Detect which cell encompasses the target text, then output its [X, Y] center coordinate. 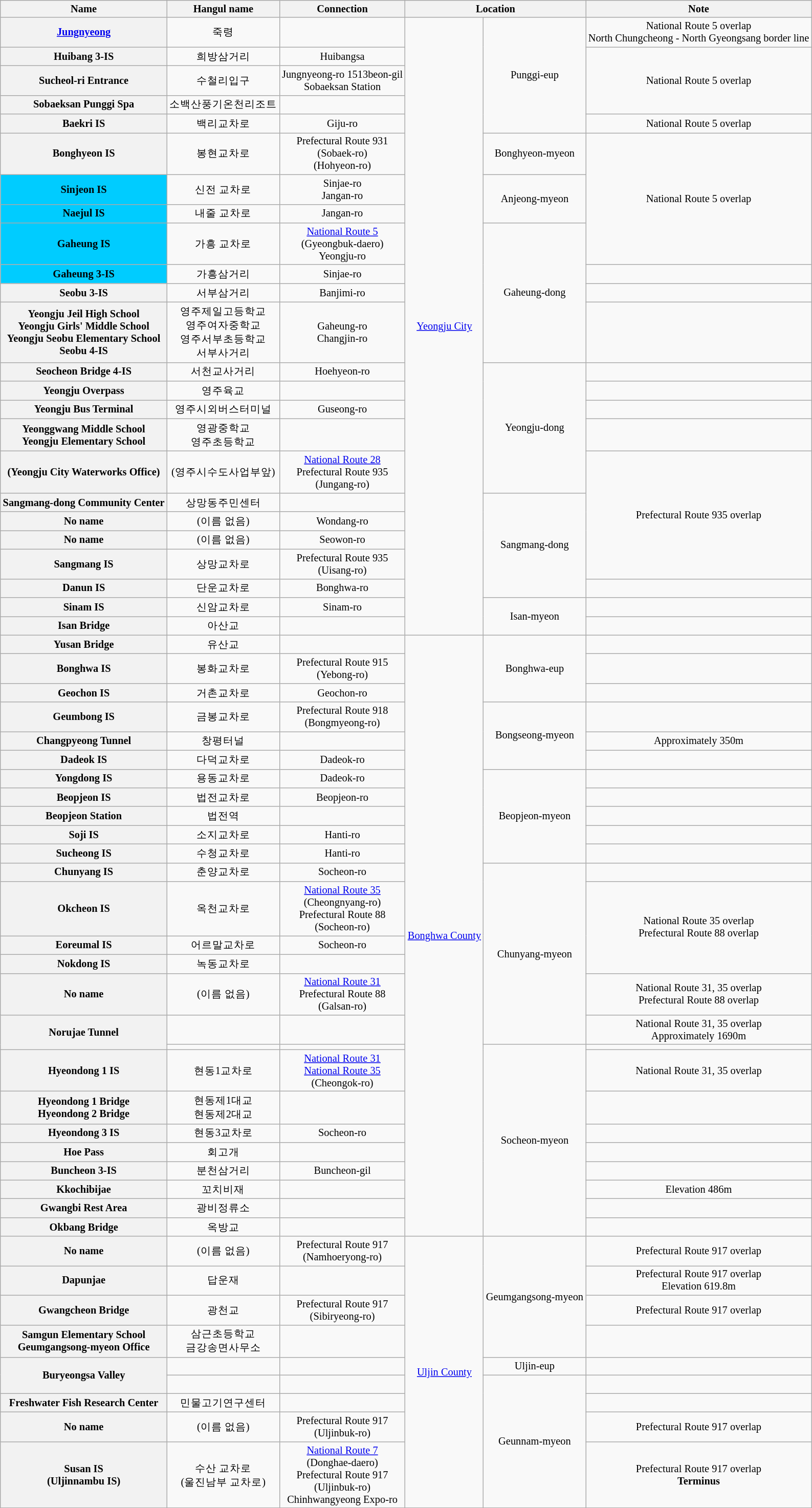
봉화교차로 [223, 668]
Sangmang-dong [535, 545]
Hoehyeon-ro [342, 371]
Okbang Bridge [84, 1227]
National Route 7(Donghae-daero)Prefectural Route 917(Uljinbuk-ro)Chinhwangyeong Expo-ro [342, 1475]
Buncheon 3-IS [84, 1171]
Dapunjae [84, 1280]
National Route 35(Cheongnyang-ro)Prefectural Route 88(Socheon-ro) [342, 909]
National Route 28Prefectural Route 935(Jungang-ro) [342, 472]
Anjeong-myeon [535, 199]
Bonghwa IS [84, 668]
Prefectural Route 917(Namhoeryong-ro) [342, 1251]
Sinam IS [84, 607]
가흥 교차로 [223, 244]
Baekri IS [84, 124]
다덕교차로 [223, 759]
Bonghwa County [444, 935]
Jungnyeong [84, 32]
어르말교차로 [223, 945]
Yeongju-dong [535, 428]
회고개 [223, 1152]
Sangmang IS [84, 564]
수철리입구 [223, 80]
Soji IS [84, 835]
Beopjeon IS [84, 797]
현동제1대교현동제2대교 [223, 1107]
답운재 [223, 1280]
Okcheon IS [84, 909]
Uljin-eup [535, 1366]
Changpyeong Tunnel [84, 741]
Hyeondong 3 IS [84, 1133]
National Route 35 overlapPrefectural Route 88 overlap [699, 927]
Wondang-ro [342, 521]
아산교 [223, 625]
영주제일고등학교영주여자중학교영주서부초등학교서부사거리 [223, 332]
Connection [342, 9]
Sinjeon IS [84, 189]
옥천교차로 [223, 909]
소지교차로 [223, 835]
Norujae Tunnel [84, 1032]
Geumgangsong-myeon [535, 1297]
영광중학교영주초등학교 [223, 435]
Naejul IS [84, 214]
Hyeondong 1 BridgeHyeondong 2 Bridge [84, 1107]
Dadeok IS [84, 759]
Prefectural Route 917 overlapElevation 619.8m [699, 1280]
단운교차로 [223, 588]
Gaheung IS [84, 244]
Buncheon-gil [342, 1171]
Gaheung-dong [535, 293]
(영주시수도사업부앞) [223, 472]
봉현교차로 [223, 154]
신암교차로 [223, 607]
Sinjae-ro [342, 274]
용동교차로 [223, 779]
Sangmang-dong Community Center [84, 502]
광비정류소 [223, 1208]
Bonghyeon-myeon [535, 154]
Gaheung-roChangjin-ro [342, 332]
상망동주민센터 [223, 502]
Sinjae-roJangan-ro [342, 189]
Prefectural Route 917(Sibiryeong-ro) [342, 1310]
가흥삼거리 [223, 274]
창평터널 [223, 741]
Seowon-ro [342, 539]
거촌교차로 [223, 693]
Beopjeon Station [84, 816]
Danun IS [84, 588]
Prefectural Route 915(Yebong-ro) [342, 668]
Nokdong IS [84, 964]
금봉교차로 [223, 717]
Banjimi-ro [342, 293]
서천교사거리 [223, 371]
Gaheung 3-IS [84, 274]
Location [495, 9]
Eoreumal IS [84, 945]
Geochon-ro [342, 693]
Prefectural Route 917 overlapTerminus [699, 1475]
Yeongju Overpass [84, 391]
Yeongju City [444, 326]
National Route 31, 35 overlapApproximately 1690m [699, 1030]
녹동교차로 [223, 964]
분천삼거리 [223, 1171]
Gwangcheon Bridge [84, 1310]
Geunnam-myeon [535, 1441]
Sobaeksan Punggi Spa [84, 104]
백리교차로 [223, 124]
소백산풍기온천리조트 [223, 104]
Geumbong IS [84, 717]
옥방교 [223, 1227]
Bonghyeon IS [84, 154]
Prefectural Route 935 overlap [699, 515]
Bonghwa-eup [535, 668]
Yongdong IS [84, 779]
Socheon-myeon [535, 1140]
Beopjeon-myeon [535, 816]
영주시외버스터미널 [223, 409]
상망교차로 [223, 564]
Uljin County [444, 1372]
법전역 [223, 816]
National Route 31, 35 overlap [699, 1070]
Huibangsa [342, 56]
Hyeondong 1 IS [84, 1070]
Susan IS(Uljinnambu IS) [84, 1475]
서부삼거리 [223, 293]
민물고기연구센터 [223, 1403]
Isan-myeon [535, 616]
광천교 [223, 1310]
꼬치비재 [223, 1189]
Chunyang-myeon [535, 954]
Geochon IS [84, 693]
현동3교차로 [223, 1133]
Samgun Elementary SchoolGeumgangsong-myeon Office [84, 1341]
Note [699, 9]
Yeongju Jeil High SchoolYeongju Girls' Middle SchoolYeongju Seobu Elementary SchoolSeobu 4-IS [84, 332]
(Yeongju City Waterworks Office) [84, 472]
Sucheol-ri Entrance [84, 80]
Yusan Bridge [84, 645]
Giju-ro [342, 124]
Bonghwa-ro [342, 588]
유산교 [223, 645]
Elevation 486m [699, 1189]
National Route 5 overlapNorth Chungcheong - North Gyeongsang border line [699, 32]
영주육교 [223, 391]
법전교차로 [223, 797]
Prefectural Route 935(Uisang-ro) [342, 564]
National Route 31Prefectural Route 88(Galsan-ro) [342, 994]
Freshwater Fish Research Center [84, 1403]
수청교차로 [223, 854]
Sinam-ro [342, 607]
Guseong-ro [342, 409]
Yeongju Bus Terminal [84, 409]
National Route 5(Gyeongbuk-daero)Yeongju-ro [342, 244]
Prefectural Route 917(Uljinbuk-ro) [342, 1427]
Isan Bridge [84, 625]
Prefectural Route 931(Sobaek-ro)(Hohyeon-ro) [342, 154]
Jungnyeong-ro 1513beon-gilSobaeksan Station [342, 80]
Punggi-eup [535, 75]
Seocheon Bridge 4-IS [84, 371]
Sucheong IS [84, 854]
Name [84, 9]
Gwangbi Rest Area [84, 1208]
Chunyang IS [84, 872]
Hangul name [223, 9]
Prefectural Route 918(Bongmyeong-ro) [342, 717]
희방삼거리 [223, 56]
National Route 31National Route 35(Cheongok-ro) [342, 1070]
죽령 [223, 32]
Beopjeon-ro [342, 797]
Hoe Pass [84, 1152]
Yeonggwang Middle SchoolYeongju Elementary School [84, 435]
Huibang 3-IS [84, 56]
Buryeongsa Valley [84, 1375]
Jangan-ro [342, 214]
Seobu 3-IS [84, 293]
춘양교차로 [223, 872]
Approximately 350m [699, 741]
Bongseong-myeon [535, 736]
신전 교차로 [223, 189]
Kkochibijae [84, 1189]
내줄 교차로 [223, 214]
National Route 31, 35 overlapPrefectural Route 88 overlap [699, 994]
삼근초등학교금강송면사무소 [223, 1341]
현동1교차로 [223, 1070]
수산 교차로(울진남부 교차로) [223, 1475]
